Return [X, Y] of the center of cell containing provided text 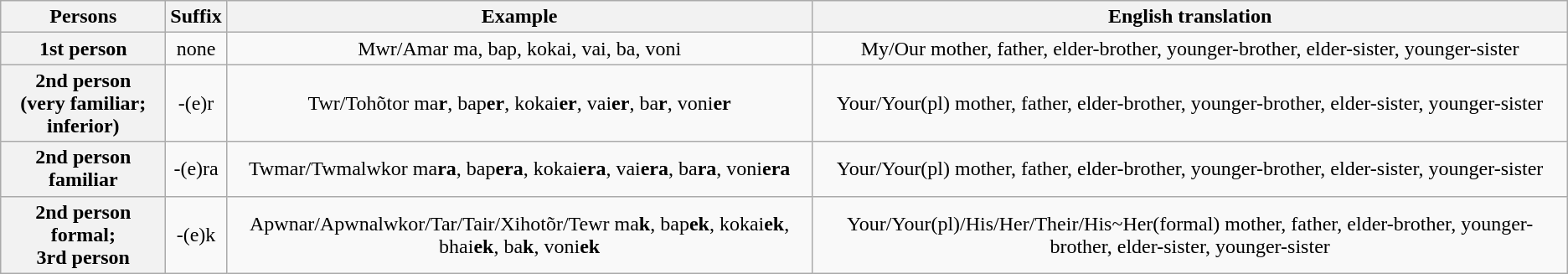
My/Our mother, father, elder-brother, younger-brother, elder-sister, younger-sister [1189, 49]
Apwnar/Apwnalwkor/Tar/Tair/Xihotõr/Tewr mak, bapek, kokaiek, bhaiek, bak, voniek [519, 235]
Suffix [196, 17]
Your/Your(pl)/His/Her/Their/His~Her(formal) mother, father, elder-brother, younger-brother, elder-sister, younger-sister [1189, 235]
none [196, 49]
Twr/Tohõtor mar, baper, kokaier, vaier, bar, vonier [519, 103]
-(e)r [196, 103]
English translation [1189, 17]
Twmar/Twmalwkor mara, bapera, kokaiera, vaiera, bara, voniera [519, 169]
1st person [84, 49]
Mwr/Amar ma, bap, kokai, vai, ba, voni [519, 49]
-(e)k [196, 235]
2nd personfamiliar [84, 169]
2nd personformal;3rd person [84, 235]
2nd person(very familiar; inferior) [84, 103]
Persons [84, 17]
-(e)ra [196, 169]
Example [519, 17]
